Provide the (x, y) coordinate of the cell's center where the given text is located.  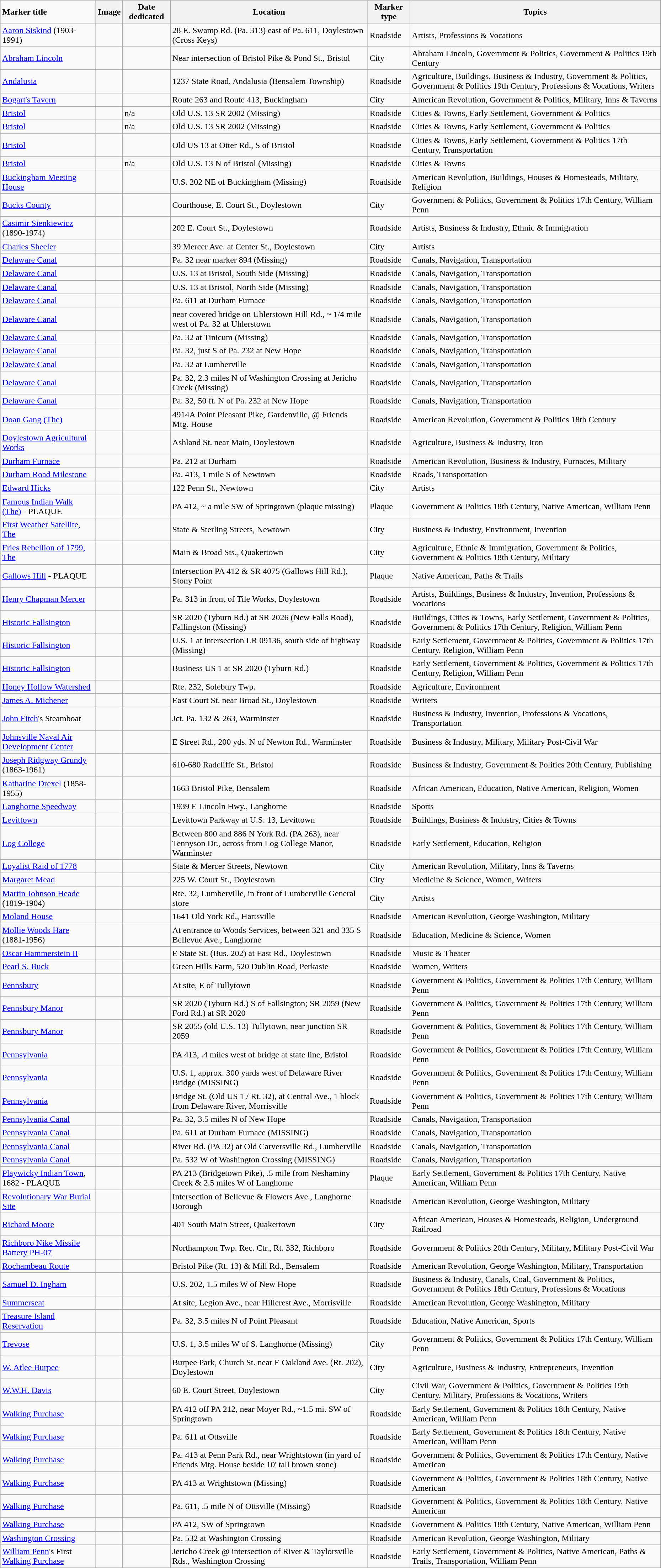
610-680 Radcliffe St., Bristol (269, 765)
Northampton Twp. Rec. Ctr., Rt. 332, Richboro (269, 1247)
Burpee Park, Church St. near E Oakland Ave. (Rt. 202), Doylestown (269, 1367)
PA 413, .4 miles west of bridge at state line, Bristol (269, 1055)
1939 E Lincoln Hwy., Langhorne (269, 806)
At entrance to Woods Services, between 321 and 335 S Bellevue Ave., Langhorne (269, 935)
Honey Hollow Watershed (48, 687)
U.S. 202 NE of Buckingham (Missing) (269, 181)
Artists, Business & Industry, Ethnic & Immigration (535, 228)
Pa. 32, 3.5 miles N of New Hope (269, 1119)
Business & Industry, Environment, Invention (535, 529)
U.S. 1 at intersection LR 09136, south side of highway (Missing) (269, 645)
Artists, Buildings, Business & Industry, Invention, Professions & Vocations (535, 599)
Business US 1 at SR 2020 (Tyburn Rd.) (269, 668)
Famous Indian Walk (The) - PLAQUE (48, 506)
American Revolution, Government & Politics, Military, Inns & Taverns (535, 100)
Pa. 32, 3.5 miles N of Point Pleasant (269, 1321)
Pennsbury (48, 985)
Pa. 32 at Lumberville (269, 364)
Intersection PA 412 & SR 4075 (Gallows Hill Rd.), Stony Point (269, 576)
Gallows Hill - PLAQUE (48, 576)
Business & Industry, Government & Politics 20th Century, Publishing (535, 765)
Pa. 611 at Ottsville (269, 1437)
Henry Chapman Mercer (48, 599)
Ashland St. near Main, Doylestown (269, 443)
Old U.S. 13 N of Bristol (Missing) (269, 163)
Mollie Woods Hare (1881-1956) (48, 935)
PA 213 (Bridgetown Pike), .5 mile from Neshaminy Creek & 2.5 miles W of Langhorne (269, 1178)
Pa. 532 at Washington Crossing (269, 1538)
U.S. 1, 3.5 miles W of S. Langhorne (Missing) (269, 1344)
Education, Medicine & Science, Women (535, 935)
39 Mercer Ave. at Center St., Doylestown (269, 247)
Writers (535, 700)
Pa. 212 at Durham (269, 461)
Martin Johnson Heade (1819-1904) (48, 898)
Doylestown Agricultural Works (48, 443)
Bucks County (48, 205)
4914A Point Pleasant Pike, Gardenville, @ Friends Mtg. House (269, 419)
State & Sterling Streets, Newtown (269, 529)
Main & Broad Sts., Quakertown (269, 553)
Medicine & Science, Women, Writers (535, 880)
Pa. 313 in front of Tile Works, Doylestown (269, 599)
Playwicky Indian Town, 1682 - PLAQUE (48, 1178)
Between 800 and 886 N York Rd. (PA 263), near Tennyson Dr., across from Log College Manor, Warminster (269, 843)
Pa. 32 at Tinicum (Missing) (269, 337)
Durham Furnace (48, 461)
Marker title (48, 12)
Bristol Pike (Rt. 13) & Mill Rd., Bensalem (269, 1266)
Early Settlement, Government & Politics 17th Century, Native American, William Penn (535, 1178)
Business & Industry, Canals, Coal, Government & Politics, Government & Politics 18th Century, Professions & Vocations (535, 1284)
First Weather Satellite, The (48, 529)
Pa. 32 near marker 894 (Missing) (269, 260)
Bridge St. (Old US 1 / Rt. 32), at Central Ave., 1 block from Delaware River, Morrisville (269, 1101)
Agriculture, Business & Industry, Iron (535, 443)
E Street Rd., 200 yds. N of Newton Rd., Warminster (269, 741)
Andalusia (48, 81)
Education, Native American, Sports (535, 1321)
SR 2020 (Tyburn Rd.) at SR 2026 (New Falls Road), Fallingston (Missing) (269, 622)
Early Settlement, Education, Religion (535, 843)
W. Atlee Burpee (48, 1367)
Levittown (48, 820)
Native American, Paths & Trails (535, 576)
River Rd. (PA 32) at Old Carversville Rd., Lumberville (269, 1146)
28 E. Swamp Rd. (Pa. 313) east of Pa. 611, Doylestown (Cross Keys) (269, 35)
Richard Moore (48, 1225)
PA 412 off PA 212, near Moyer Rd., ~1.5 mi. SW of Springtown (269, 1413)
60 E. Court Street, Doylestown (269, 1390)
Artists, Professions & Vocations (535, 35)
Joseph Ridgway Grundy (1863-1961) (48, 765)
Abraham Lincoln (48, 58)
Rte. 32, Lumberville, in front of Lumberville General store (269, 898)
Loyalist Raid of 1778 (48, 866)
Pa. 32, just S of Pa. 232 at New Hope (269, 351)
Sports (535, 806)
At site, E of Tullytown (269, 985)
Rte. 232, Solebury Twp. (269, 687)
Jct. Pa. 132 & 263, Warminster (269, 719)
Treasure Island Reservation (48, 1321)
African American, Education, Native American, Religion, Women (535, 788)
State & Mercer Streets, Newtown (269, 866)
Edward Hicks (48, 488)
1663 Bristol Pike, Bensalem (269, 788)
Richboro Nike Missile Battery PH-07 (48, 1247)
Roads, Transportation (535, 474)
Women, Writers (535, 967)
Green Hills Farm, 520 Dublin Road, Perkasie (269, 967)
Johnsville Naval Air Development Center (48, 741)
Washington Crossing (48, 1538)
Doan Gang (The) (48, 419)
Margaret Mead (48, 880)
U.S. 13 at Bristol, South Side (Missing) (269, 274)
American Revolution, Buildings, Houses & Homesteads, Military, Religion (535, 181)
Music & Theater (535, 953)
Pa. 611 at Durham Furnace (269, 301)
PA 412, SW of Springtown (269, 1525)
Oscar Hammerstein II (48, 953)
Pa. 413 at Penn Park Rd., near Wrightstown (in yard of Friends Mtg. House beside 10' tall brown stone) (269, 1459)
American Revolution, Military, Inns & Taverns (535, 866)
Casimir Sienkiewicz (1890-1974) (48, 228)
401 South Main Street, Quakertown (269, 1225)
PA 413 at Wrightstown (Missing) (269, 1483)
Charles Sheeler (48, 247)
Katharine Drexel (1858-1955) (48, 788)
Summerseat (48, 1303)
U.S. 1, approx. 300 yards west of Delaware River Bridge (MISSING) (269, 1077)
Levittown Parkway at U.S. 13, Levittown (269, 820)
Route 263 and Route 413, Buckingham (269, 100)
PA 412, ~ a mile SW of Springtown (plaque missing) (269, 506)
SR 2055 (old U.S. 13) Tullytown, near junction SR 2059 (269, 1031)
Agriculture, Buildings, Business & Industry, Government & Politics, Government & Politics 19th Century, Professions & Vocations, Writers (535, 81)
Courthouse, E. Court St., Doylestown (269, 205)
1641 Old York Rd., Hartsville (269, 917)
Rochambeau Route (48, 1266)
Fries Rebellion of 1799, The (48, 553)
Pa. 611 at Durham Furnace (MISSING) (269, 1133)
Intersection of Bellevue & Flowers Ave., Langhorne Borough (269, 1201)
Buckingham Meeting House (48, 181)
American Revolution, Government & Politics 18th Century (535, 419)
American Revolution, Business & Industry, Furnaces, Military (535, 461)
Revolutionary War Burial Site (48, 1201)
At site, Legion Ave., near Hillcrest Ave., Morrisville (269, 1303)
202 E. Court St., Doylestown (269, 228)
Government & Politics 20th Century, Military, Military Post-Civil War (535, 1247)
William Penn's First Walking Purchase (48, 1556)
Log College (48, 843)
Langhorne Speedway (48, 806)
Agriculture, Ethnic & Immigration, Government & Politics, Government & Politics 18th Century, Military (535, 553)
Cities & Towns, Early Settlement, Government & Politics 17th Century, Transportation (535, 145)
Jericho Creek @ intersection of River & Taylorsville Rds., Washington Crossing (269, 1556)
Pearl S. Buck (48, 967)
Date dedicated (146, 12)
Topics (535, 12)
Pa. 611, .5 mile N of Ottsville (Missing) (269, 1506)
Trevose (48, 1344)
East Court St. near Broad St., Doylestown (269, 700)
Government & Politics, Government & Politics 17th Century, Native American (535, 1459)
Abraham Lincoln, Government & Politics, Government & Politics 19th Century (535, 58)
W.W.H. Davis (48, 1390)
near covered bridge on Uhlerstown Hill Rd., ~ 1/4 mile west of Pa. 32 at Uhlerstown (269, 319)
Business & Industry, Military, Military Post-Civil War (535, 741)
Early Settlement, Government & Politics, Native American, Paths & Trails, Transportation, William Penn (535, 1556)
American Revolution, George Washington, Military, Transportation (535, 1266)
122 Penn St., Newtown (269, 488)
James A. Michener (48, 700)
Old US 13 at Otter Rd., S of Bristol (269, 145)
U.S. 13 at Bristol, North Side (Missing) (269, 287)
Pa. 32, 50 ft. N of Pa. 232 at New Hope (269, 401)
Location (269, 12)
U.S. 202, 1.5 miles W of New Hope (269, 1284)
Cities & Towns (535, 163)
Agriculture, Environment (535, 687)
225 W. Court St., Doylestown (269, 880)
Pa. 532 W of Washington Crossing (MISSING) (269, 1160)
1237 State Road, Andalusia (Bensalem Township) (269, 81)
Agriculture, Business & Industry, Entrepreneurs, Invention (535, 1367)
SR 2020 (Tyburn Rd.) S of Fallsington; SR 2059 (New Ford Rd.) at SR 2020 (269, 1008)
Pa. 32, 2.3 miles N of Washington Crossing at Jericho Creek (Missing) (269, 383)
Durham Road Milestone (48, 474)
Aaron Siskind (1903-1991) (48, 35)
Business & Industry, Invention, Professions & Vocations, Transportation (535, 719)
Near intersection of Bristol Pike & Pond St., Bristol (269, 58)
Samuel D. Ingham (48, 1284)
Moland House (48, 917)
Bogart's Tavern (48, 100)
Image (110, 12)
African American, Houses & Homesteads, Religion, Underground Railroad (535, 1225)
E State St. (Bus. 202) at East Rd., Doylestown (269, 953)
Marker type (389, 12)
John Fitch's Steamboat (48, 719)
Pa. 413, 1 mile S of Newtown (269, 474)
Buildings, Cities & Towns, Early Settlement, Government & Politics, Government & Politics 17th Century, Religion, William Penn (535, 622)
Civil War, Government & Politics, Government & Politics 19th Century, Military, Professions & Vocations, Writers (535, 1390)
Buildings, Business & Industry, Cities & Towns (535, 820)
